Determine the [X, Y] coordinate at the center of the cell enclosing the given text.  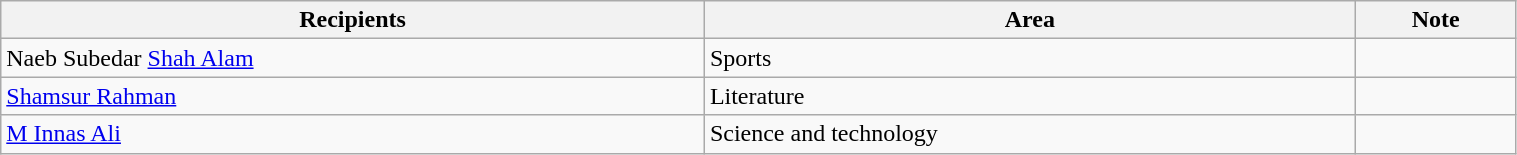
Note [1436, 20]
Naeb Subedar Shah Alam [353, 58]
M Innas Ali [353, 134]
Area [1030, 20]
Shamsur Rahman [353, 96]
Sports [1030, 58]
Science and technology [1030, 134]
Literature [1030, 96]
Recipients [353, 20]
